Pinpoint the cell where the given text exists, returning its (X, Y) midpoint coordinate. 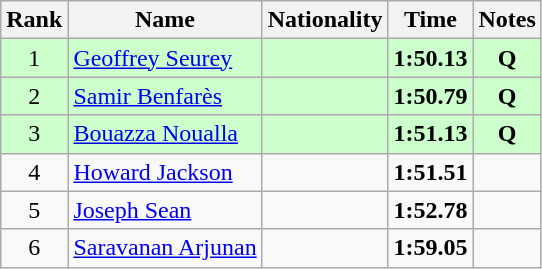
1:50.79 (430, 96)
Geoffrey Seurey (165, 58)
Time (430, 20)
Howard Jackson (165, 172)
1 (34, 58)
Nationality (325, 20)
Name (165, 20)
1:51.51 (430, 172)
4 (34, 172)
6 (34, 248)
1:52.78 (430, 210)
Samir Benfarès (165, 96)
2 (34, 96)
Joseph Sean (165, 210)
1:59.05 (430, 248)
Bouazza Noualla (165, 134)
Saravanan Arjunan (165, 248)
3 (34, 134)
Notes (507, 20)
Rank (34, 20)
1:50.13 (430, 58)
5 (34, 210)
1:51.13 (430, 134)
